Pinpoint the cell where the given text exists, returning its [X, Y] midpoint coordinate. 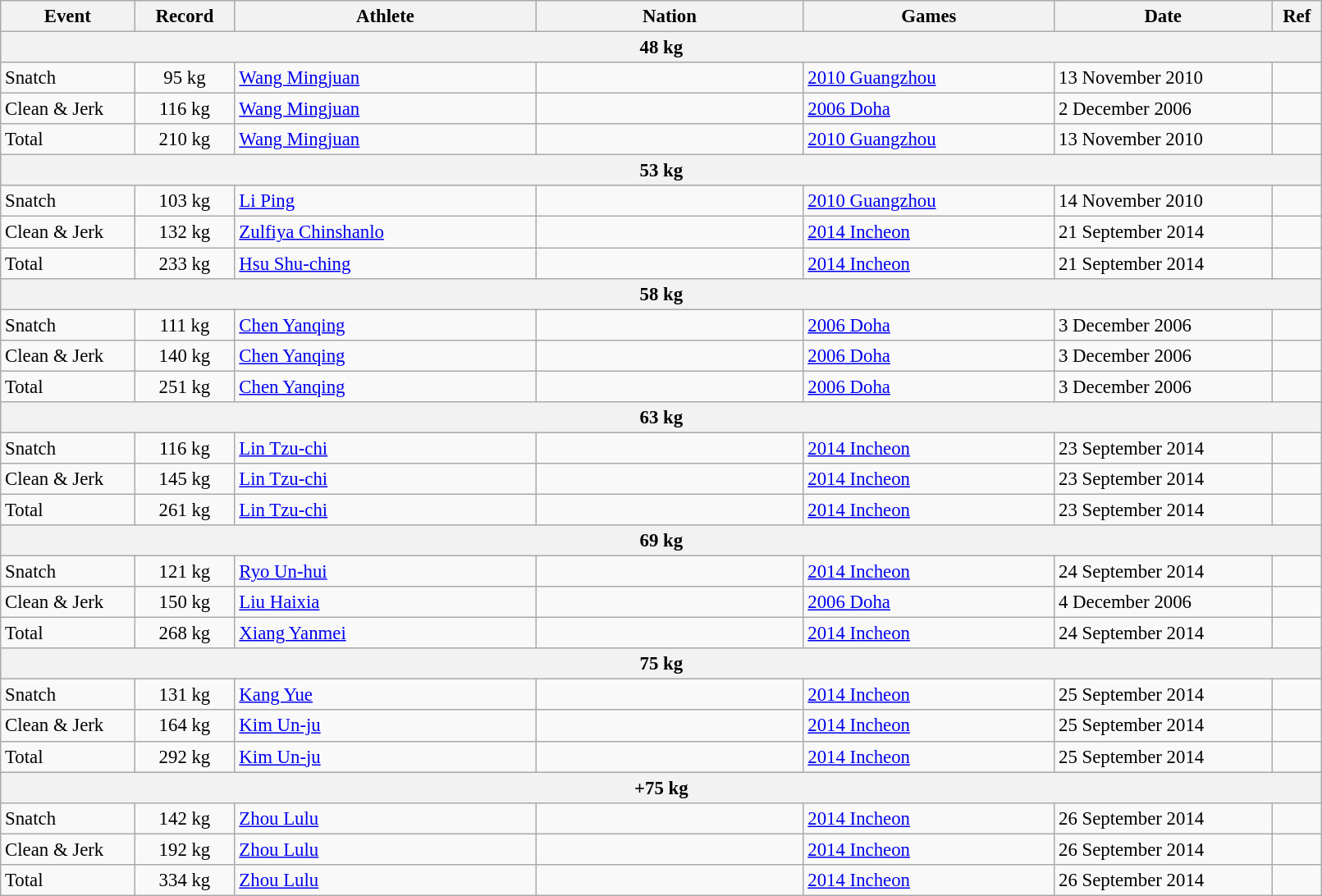
Li Ping [386, 201]
Hsu Shu-ching [386, 263]
210 kg [185, 139]
131 kg [185, 695]
4 December 2006 [1164, 602]
Record [185, 16]
Nation [670, 16]
Event [67, 16]
Liu Haixia [386, 602]
63 kg [661, 418]
164 kg [185, 726]
150 kg [185, 602]
14 November 2010 [1164, 201]
Zulfiya Chinshanlo [386, 232]
132 kg [185, 232]
48 kg [661, 48]
142 kg [185, 818]
140 kg [185, 355]
121 kg [185, 572]
192 kg [185, 849]
95 kg [185, 78]
111 kg [185, 325]
Ref [1297, 16]
58 kg [661, 294]
334 kg [185, 880]
145 kg [185, 479]
233 kg [185, 263]
Ryo Un-hui [386, 572]
261 kg [185, 510]
251 kg [185, 386]
69 kg [661, 541]
292 kg [185, 757]
Xiang Yanmei [386, 633]
103 kg [185, 201]
2 December 2006 [1164, 109]
Games [929, 16]
268 kg [185, 633]
75 kg [661, 664]
Athlete [386, 16]
Kang Yue [386, 695]
53 kg [661, 171]
+75 kg [661, 788]
Date [1164, 16]
